Provide the (x, y) coordinate of the cell's center where the given text is located.  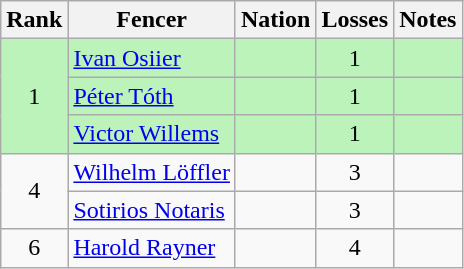
Fencer (152, 20)
Victor Willems (152, 134)
Harold Rayner (152, 248)
Notes (428, 20)
Losses (355, 20)
Rank (34, 20)
Nation (275, 20)
Péter Tóth (152, 96)
Wilhelm Löffler (152, 172)
Sotirios Notaris (152, 210)
Ivan Osiier (152, 58)
6 (34, 248)
